Locate the cell with the specified text and output its [x, y] center coordinate. 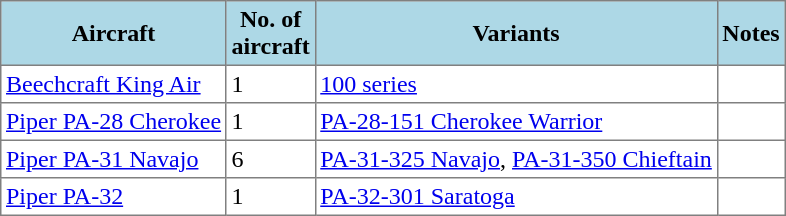
Notes [751, 33]
Variants [516, 33]
Piper PA-28 Cherokee [114, 122]
6 [270, 159]
Piper PA-32 [114, 197]
No. ofaircraft [270, 33]
PA-31-325 Navajo, PA-31-350 Chieftain [516, 159]
100 series [516, 84]
Beechcraft King Air [114, 84]
PA-28-151 Cherokee Warrior [516, 122]
Aircraft [114, 33]
Piper PA-31 Navajo [114, 159]
PA-32-301 Saratoga [516, 197]
